Identify which cell holds the provided text, then report its [x, y] central coordinate. 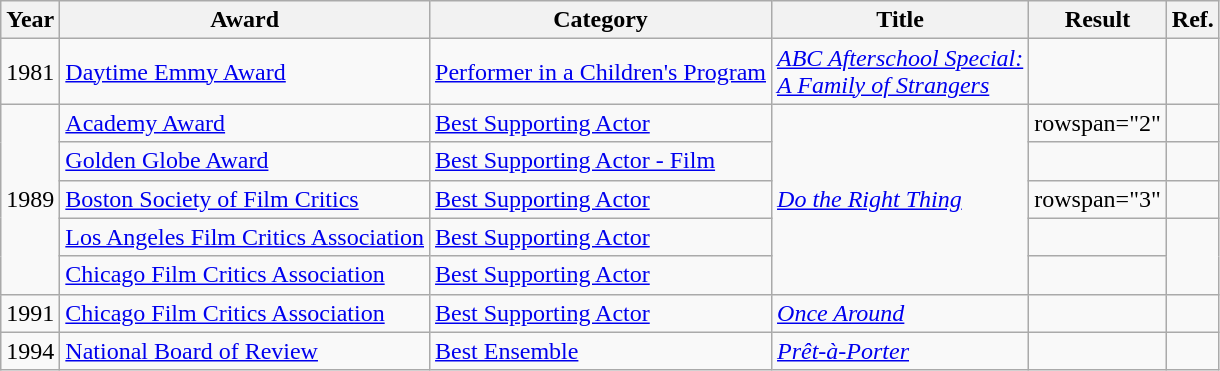
Category [601, 20]
Ref. [1192, 20]
Boston Society of Film Critics [245, 199]
Once Around [900, 313]
Performer in a Children's Program [601, 72]
1989 [30, 199]
Do the Right Thing [900, 199]
1981 [30, 72]
Prêt-à-Porter [900, 351]
rowspan="3" [1098, 199]
Academy Award [245, 123]
Title [900, 20]
1991 [30, 313]
ABC Afterschool Special: A Family of Strangers [900, 72]
Daytime Emmy Award [245, 72]
Los Angeles Film Critics Association [245, 237]
National Board of Review [245, 351]
Best Supporting Actor - Film [601, 161]
Result [1098, 20]
Best Ensemble [601, 351]
rowspan="2" [1098, 123]
Year [30, 20]
Award [245, 20]
1994 [30, 351]
Golden Globe Award [245, 161]
